For the text-containing cell, return its midpoint in (X, Y) coordinate format. 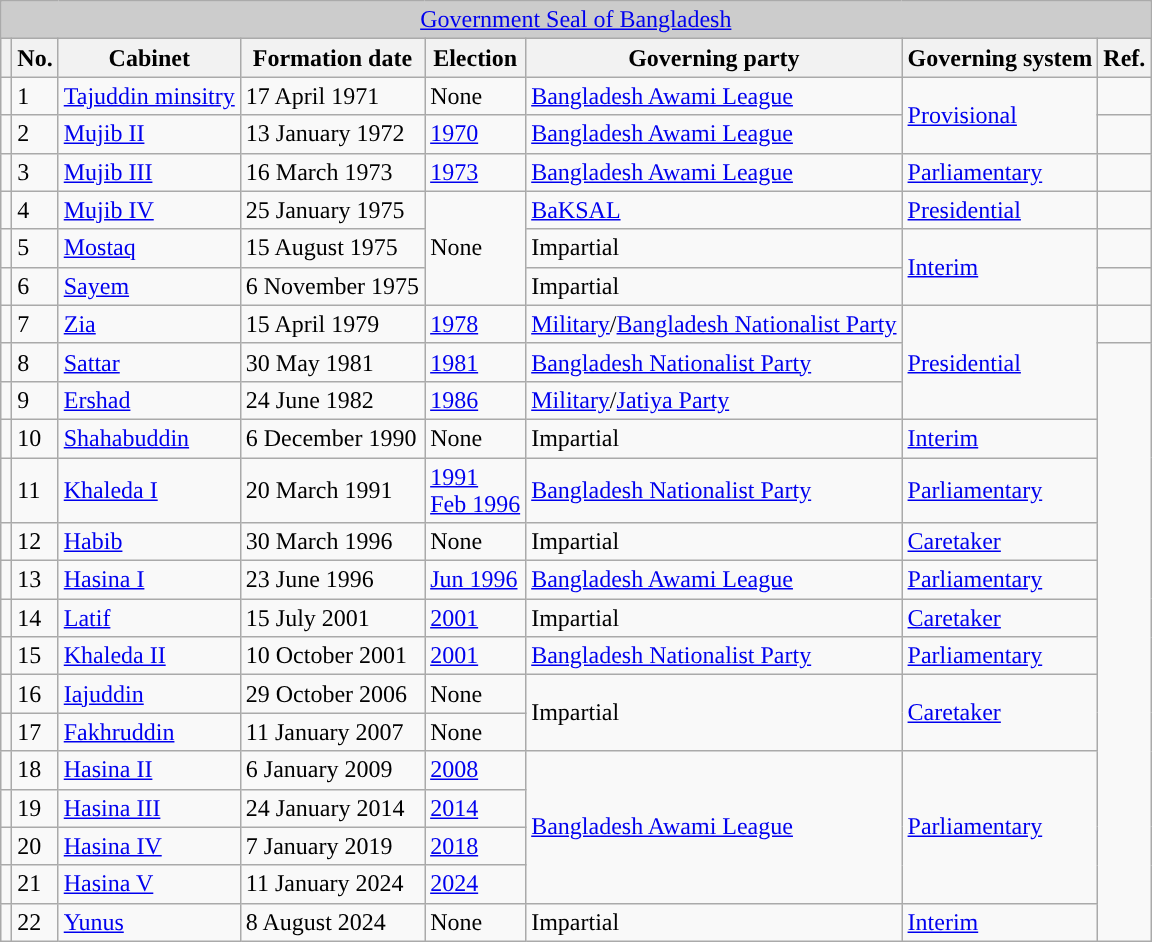
Formation date (332, 58)
Ershad (149, 400)
10 (35, 438)
Khaleda I (149, 490)
Governing system (1000, 58)
22 (35, 922)
24 June 1982 (332, 400)
2008 (476, 770)
3 (35, 172)
5 (35, 248)
6 (35, 286)
15 August 1975 (332, 248)
19 (35, 808)
1970 (476, 134)
Election (476, 58)
15 (35, 656)
6 December 1990 (332, 438)
16 (35, 694)
6 November 1975 (332, 286)
Hasina IV (149, 846)
Military/Jatiya Party (714, 400)
12 (35, 542)
11 January 2007 (332, 732)
16 March 1973 (332, 172)
24 January 2014 (332, 808)
2024 (476, 884)
Mostaq (149, 248)
10 October 2001 (332, 656)
20 (35, 846)
Sayem (149, 286)
Jun 1996 (476, 580)
17 (35, 732)
25 January 1975 (332, 210)
1981 (476, 362)
Government Seal of Bangladesh (576, 20)
17 April 1971 (332, 96)
13 January 1972 (332, 134)
7 January 2019 (332, 846)
Iajuddin (149, 694)
Yunus (149, 922)
2014 (476, 808)
7 (35, 324)
Tajuddin minsitry (149, 96)
Shahabuddin (149, 438)
No. (35, 58)
Mujib III (149, 172)
11 (35, 490)
30 May 1981 (332, 362)
18 (35, 770)
21 (35, 884)
9 (35, 400)
8 August 2024 (332, 922)
Ref. (1124, 58)
11 January 2024 (332, 884)
Hasina II (149, 770)
2018 (476, 846)
15 July 2001 (332, 618)
23 June 1996 (332, 580)
Khaleda II (149, 656)
Mujib II (149, 134)
13 (35, 580)
Zia (149, 324)
15 April 1979 (332, 324)
1986 (476, 400)
Hasina I (149, 580)
2 (35, 134)
1 (35, 96)
Cabinet (149, 58)
6 January 2009 (332, 770)
Hasina III (149, 808)
29 October 2006 (332, 694)
Latif (149, 618)
8 (35, 362)
1991Feb 1996 (476, 490)
Habib (149, 542)
1978 (476, 324)
Fakhruddin (149, 732)
Sattar (149, 362)
Governing party (714, 58)
Military/Bangladesh Nationalist Party (714, 324)
Hasina V (149, 884)
14 (35, 618)
30 March 1996 (332, 542)
Mujib IV (149, 210)
BaKSAL (714, 210)
1973 (476, 172)
4 (35, 210)
Provisional (1000, 115)
20 March 1991 (332, 490)
